Return the (x, y) coordinate for the center point of the cell that contains the specified text.  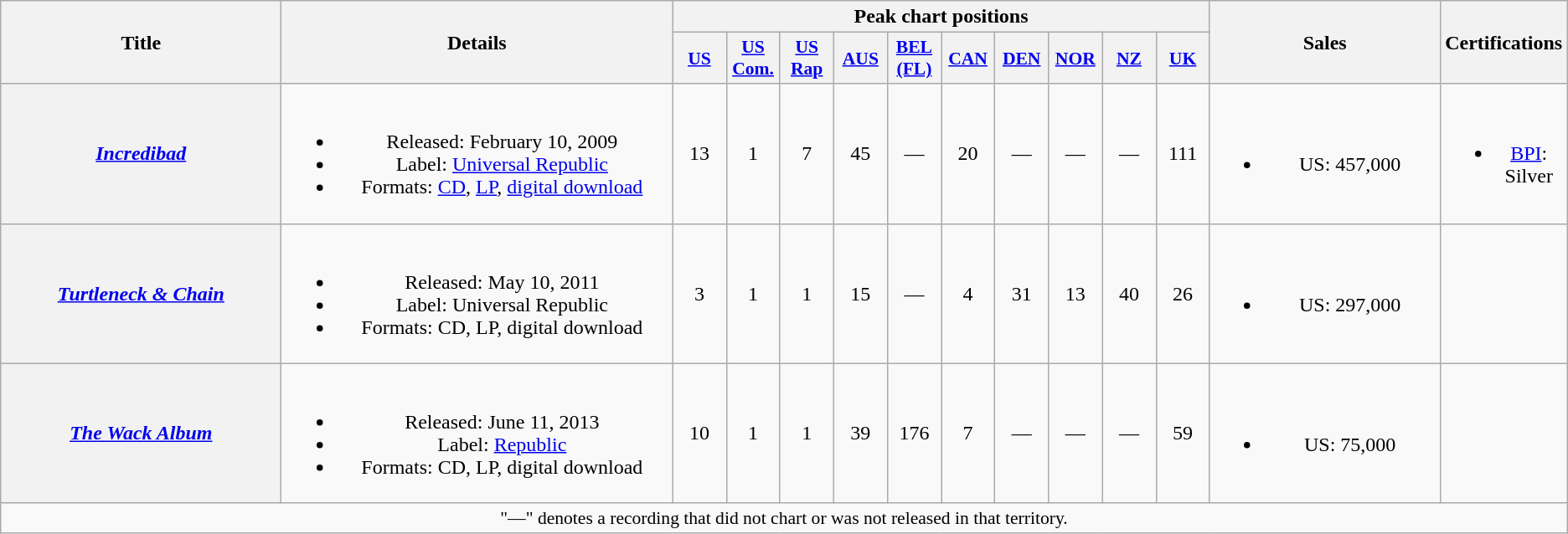
40 (1129, 293)
Released: May 10, 2011Label: Universal RepublicFormats: CD, LP, digital download (477, 293)
BPI: Silver (1504, 154)
176 (914, 434)
US: 297,000 (1325, 293)
Turtleneck & Chain (141, 293)
The Wack Album (141, 434)
UK (1183, 59)
Released: February 10, 2009Label: Universal RepublicFormats: CD, LP, digital download (477, 154)
Certifications (1504, 42)
DEN (1022, 59)
10 (699, 434)
20 (968, 154)
"—" denotes a recording that did not chart or was not released in that territory. (784, 518)
NOR (1075, 59)
15 (860, 293)
USCom. (753, 59)
US: 457,000 (1325, 154)
31 (1022, 293)
Title (141, 42)
Incredibad (141, 154)
59 (1183, 434)
39 (860, 434)
3 (699, 293)
Peak chart positions (941, 17)
Details (477, 42)
4 (968, 293)
45 (860, 154)
26 (1183, 293)
111 (1183, 154)
CAN (968, 59)
Sales (1325, 42)
AUS (860, 59)
US: 75,000 (1325, 434)
Released: June 11, 2013Label: RepublicFormats: CD, LP, digital download (477, 434)
USRap (807, 59)
BEL(FL) (914, 59)
US (699, 59)
NZ (1129, 59)
